Capture the cell that displays the provided text and extract its [x, y] central coordinate. 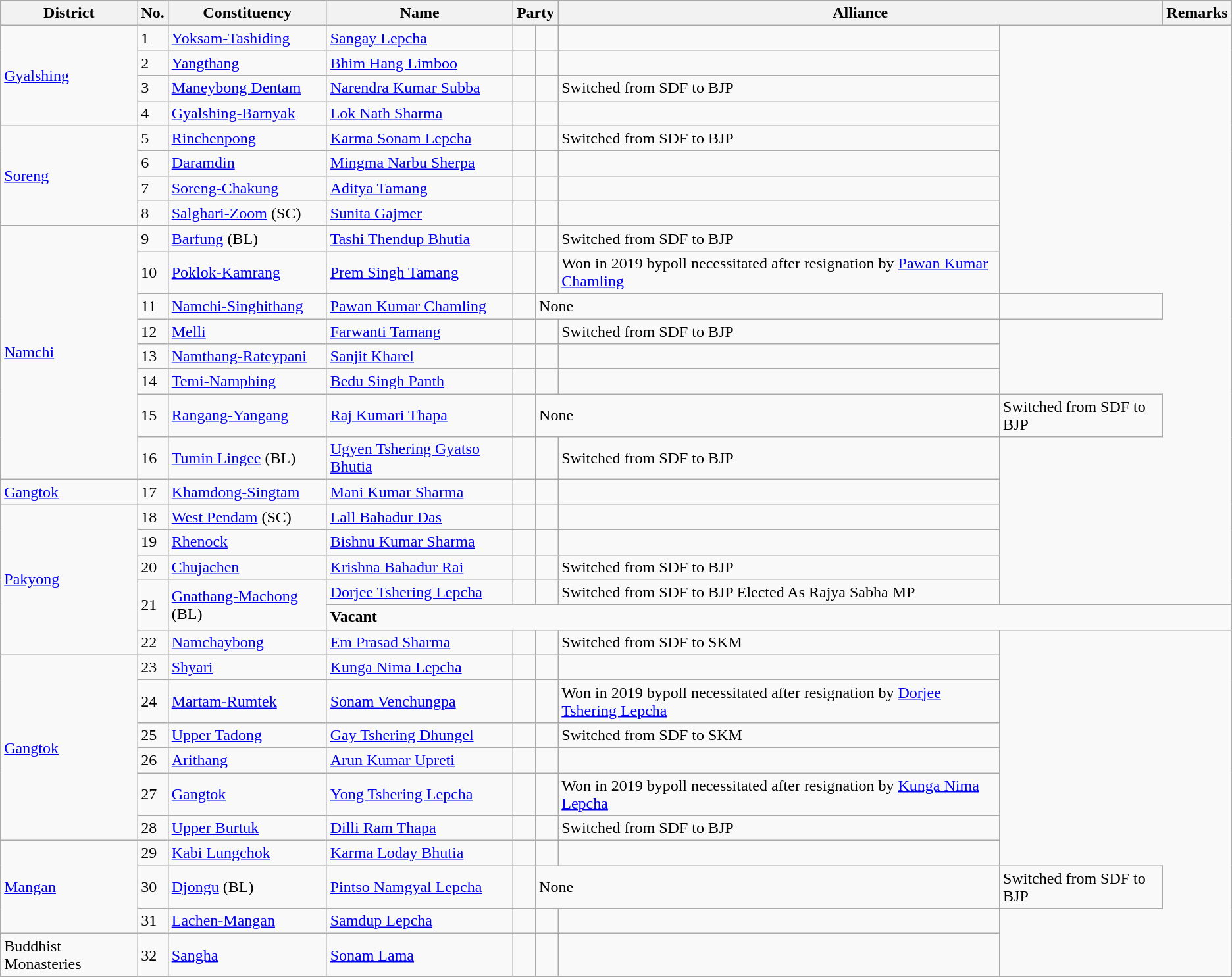
24 [153, 701]
Martam-Rumtek [247, 701]
18 [153, 517]
Gyalshing-Barnyak [247, 113]
Won in 2019 bypoll necessitated after resignation by Kunga Nima Lepcha [779, 793]
Upper Burtuk [247, 828]
Gay Tshering Dhungel [420, 735]
10 [153, 272]
3 [153, 88]
Name [420, 13]
Shyari [247, 667]
Tashi Thendup Bhutia [420, 238]
Pakyong [69, 580]
13 [153, 357]
Raj Kumari Thapa [420, 416]
Narendra Kumar Subba [420, 88]
Chujachen [247, 567]
Barfung (BL) [247, 238]
Yoksam-Tashiding [247, 38]
25 [153, 735]
Bhim Hang Limboo [420, 63]
Soreng-Chakung [247, 188]
6 [153, 163]
7 [153, 188]
Rhenock [247, 542]
Temi-Namphing [247, 382]
Sangha [247, 955]
Sunita Gajmer [420, 213]
Arun Kumar Upreti [420, 760]
32 [153, 955]
Salghari-Zoom (SC) [247, 213]
Khamdong-Singtam [247, 492]
Lachen-Mangan [247, 921]
Aditya Tamang [420, 188]
Krishna Bahadur Rai [420, 567]
23 [153, 667]
Rinchenpong [247, 138]
Poklok-Kamrang [247, 272]
Melli [247, 331]
Rangang-Yangang [247, 416]
22 [153, 642]
Ugyen Tshering Gyatso Bhutia [420, 458]
9 [153, 238]
West Pendam (SC) [247, 517]
8 [153, 213]
Gnathang-Machong (BL) [247, 605]
Kunga Nima Lepcha [420, 667]
11 [153, 306]
Upper Tadong [247, 735]
Daramdin [247, 163]
Kabi Lungchok [247, 853]
Prem Singh Tamang [420, 272]
26 [153, 760]
Namchi [69, 353]
Won in 2019 bypoll necessitated after resignation by Dorjee Tshering Lepcha [779, 701]
17 [153, 492]
No. [153, 13]
Remarks [1197, 13]
Em Prasad Sharma [420, 642]
19 [153, 542]
Karma Sonam Lepcha [420, 138]
31 [153, 921]
12 [153, 331]
20 [153, 567]
Djongu (BL) [247, 887]
Sangay Lepcha [420, 38]
4 [153, 113]
Sonam Venchungpa [420, 701]
27 [153, 793]
Switched from SDF to BJP Elected As Rajya Sabha MP [779, 592]
Dorjee Tshering Lepcha [420, 592]
Mani Kumar Sharma [420, 492]
Alliance [861, 13]
Mingma Narbu Sherpa [420, 163]
Buddhist Monasteries [69, 955]
15 [153, 416]
Soreng [69, 176]
Constituency [247, 13]
Namchi-Singhithang [247, 306]
Sanjit Kharel [420, 357]
Karma Loday Bhutia [420, 853]
Maneybong Dentam [247, 88]
16 [153, 458]
21 [153, 605]
Party [535, 13]
Sonam Lama [420, 955]
Pintso Namgyal Lepcha [420, 887]
2 [153, 63]
Bishnu Kumar Sharma [420, 542]
Lok Nath Sharma [420, 113]
28 [153, 828]
Tumin Lingee (BL) [247, 458]
Farwanti Tamang [420, 331]
Yangthang [247, 63]
30 [153, 887]
Samdup Lepcha [420, 921]
Vacant [779, 617]
Namthang-Rateypani [247, 357]
Bedu Singh Panth [420, 382]
29 [153, 853]
Yong Tshering Lepcha [420, 793]
1 [153, 38]
Lall Bahadur Das [420, 517]
14 [153, 382]
District [69, 13]
Arithang [247, 760]
Gyalshing [69, 76]
Dilli Ram Thapa [420, 828]
Won in 2019 bypoll necessitated after resignation by Pawan Kumar Chamling [779, 272]
Mangan [69, 887]
Pawan Kumar Chamling [420, 306]
Namchaybong [247, 642]
5 [153, 138]
